Search for the cell housing the specified text and yield its [x, y] center coordinate. 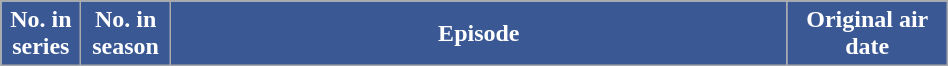
No. inseason [126, 34]
Original air date [867, 34]
No. inseries [41, 34]
Episode [478, 34]
